Extract the (x, y) coordinate from the center of the cell holding the provided text.  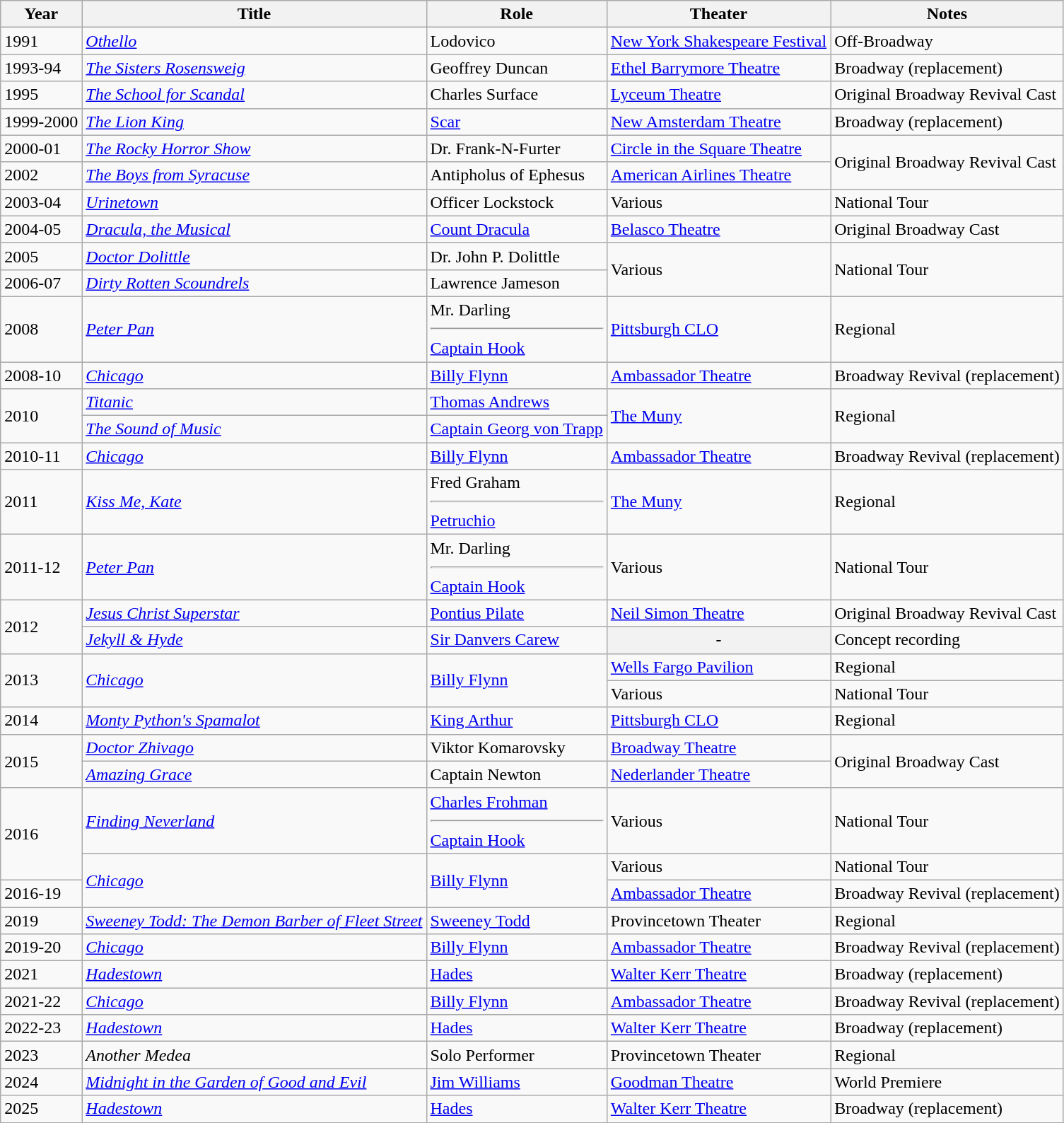
Doctor Zhivago (255, 747)
Off-Broadway (947, 41)
2023 (41, 1055)
2013 (41, 680)
Jekyll & Hyde (255, 640)
2011-12 (41, 567)
Lyceum Theatre (718, 95)
Thomas Andrews (516, 402)
Jesus Christ Superstar (255, 613)
2019-20 (41, 948)
Theater (718, 14)
Geoffrey Duncan (516, 68)
2016 (41, 834)
Ethel Barrymore Theatre (718, 68)
2000-01 (41, 149)
1995 (41, 95)
2010-11 (41, 456)
Viktor Komarovsky (516, 747)
Amazing Grace (255, 774)
Broadway Theatre (718, 747)
2021-22 (41, 1001)
The Sound of Music (255, 429)
American Airlines Theatre (718, 175)
Sweeney Todd (516, 920)
Charles FrohmanCaptain Hook (516, 820)
Kiss Me, Kate (255, 502)
2019 (41, 920)
Monty Python's Spamalot (255, 721)
New Amsterdam Theatre (718, 122)
1993-94 (41, 68)
Fred GrahamPetruchio (516, 502)
Urinetown (255, 202)
Othello (255, 41)
2012 (41, 627)
The School for Scandal (255, 95)
Sweeney Todd: The Demon Barber of Fleet Street (255, 920)
Charles Surface (516, 95)
2005 (41, 256)
The Lion King (255, 122)
Dirty Rotten Scoundrels (255, 283)
Titanic (255, 402)
Scar (516, 122)
Doctor Dolittle (255, 256)
Dracula, the Musical (255, 229)
Role (516, 14)
Pontius Pilate (516, 613)
Wells Fargo Pavilion (718, 667)
Captain Georg von Trapp (516, 429)
2022-23 (41, 1028)
Nederlander Theatre (718, 774)
2016-19 (41, 893)
Year (41, 14)
2025 (41, 1109)
World Premiere (947, 1082)
King Arthur (516, 721)
2002 (41, 175)
Midnight in the Garden of Good and Evil (255, 1082)
Dr. Frank-N-Furter (516, 149)
Belasco Theatre (718, 229)
Officer Lockstock (516, 202)
2010 (41, 416)
Captain Newton (516, 774)
Jim Williams (516, 1082)
The Rocky Horror Show (255, 149)
Sir Danvers Carew (516, 640)
Lawrence Jameson (516, 283)
Neil Simon Theatre (718, 613)
Count Dracula (516, 229)
Finding Neverland (255, 820)
Circle in the Square Theatre (718, 149)
2006-07 (41, 283)
The Sisters Rosensweig (255, 68)
Lodovico (516, 41)
2015 (41, 761)
2004-05 (41, 229)
Dr. John P. Dolittle (516, 256)
Title (255, 14)
2024 (41, 1082)
Notes (947, 14)
2003-04 (41, 202)
The Boys from Syracuse (255, 175)
1991 (41, 41)
2014 (41, 721)
2008 (41, 329)
Concept recording (947, 640)
2021 (41, 974)
Solo Performer (516, 1055)
Antipholus of Ephesus (516, 175)
2008-10 (41, 376)
Another Medea (255, 1055)
Goodman Theatre (718, 1082)
New York Shakespeare Festival (718, 41)
- (718, 640)
1999-2000 (41, 122)
2011 (41, 502)
